Determine the [X, Y] coordinate at the center of the cell enclosing the given text.  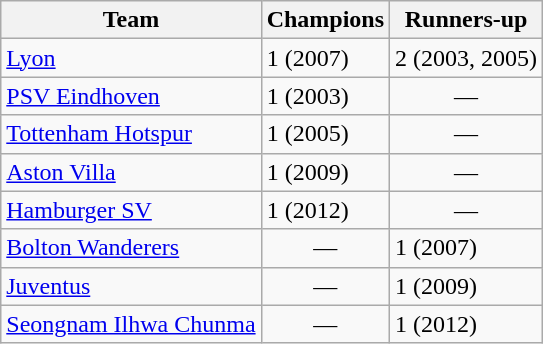
Hamburger SV [131, 210]
Seongnam Ilhwa Chunma [131, 324]
Team [131, 20]
Lyon [131, 58]
2 (2003, 2005) [466, 58]
Runners-up [466, 20]
Bolton Wanderers [131, 248]
PSV Eindhoven [131, 96]
1 (2005) [325, 134]
Juventus [131, 286]
Aston Villa [131, 172]
Champions [325, 20]
1 (2003) [325, 96]
Tottenham Hotspur [131, 134]
